From the cell containing the given text, extract its center point as (X, Y) coordinate. 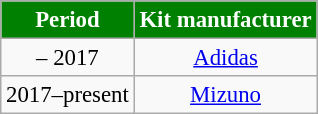
Kit manufacturer (226, 20)
2017–present (68, 95)
Period (68, 20)
Mizuno (226, 95)
– 2017 (68, 58)
Adidas (226, 58)
